Identify which cell holds the provided text, then report its (x, y) central coordinate. 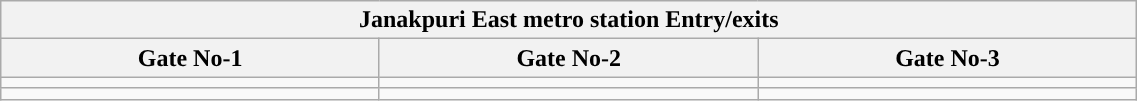
Gate No-2 (568, 58)
Janakpuri East metro station Entry/exits (569, 20)
Gate No-3 (948, 58)
Gate No-1 (190, 58)
